Extract the [x, y] coordinate from the center of the cell holding the provided text.  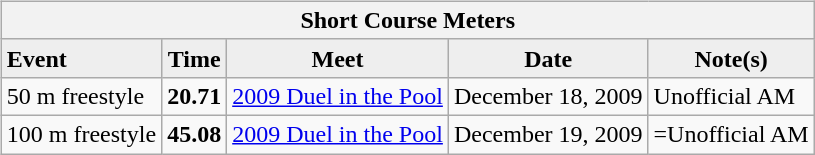
50 m freestyle [81, 96]
Time [194, 58]
20.71 [194, 96]
December 18, 2009 [548, 96]
45.08 [194, 134]
=Unofficial AM [731, 134]
Short Course Meters [408, 20]
Meet [338, 58]
Date [548, 58]
100 m freestyle [81, 134]
December 19, 2009 [548, 134]
Event [81, 58]
Note(s) [731, 58]
Unofficial AM [731, 96]
